Identify which cell holds the provided text, then report its (X, Y) central coordinate. 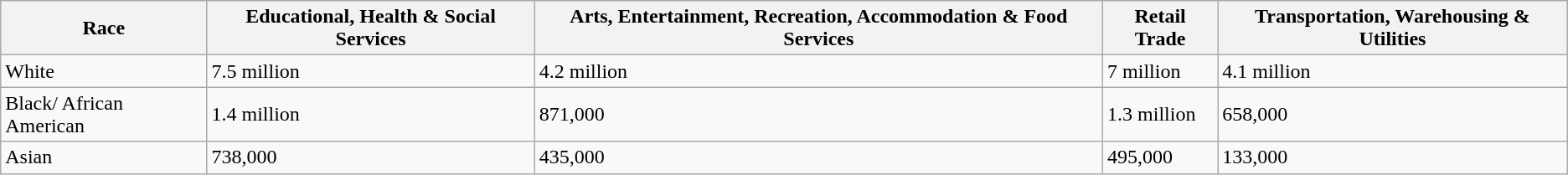
435,000 (818, 157)
Educational, Health & Social Services (370, 28)
7 million (1161, 71)
White (104, 71)
658,000 (1393, 114)
1.4 million (370, 114)
1.3 million (1161, 114)
4.1 million (1393, 71)
Race (104, 28)
Asian (104, 157)
Arts, Entertainment, Recreation, Accommodation & Food Services (818, 28)
738,000 (370, 157)
Transportation, Warehousing & Utilities (1393, 28)
871,000 (818, 114)
Retail Trade (1161, 28)
133,000 (1393, 157)
495,000 (1161, 157)
7.5 million (370, 71)
4.2 million (818, 71)
Black/ African American (104, 114)
